Return the (X, Y) coordinate for the center point of the cell that contains the specified text.  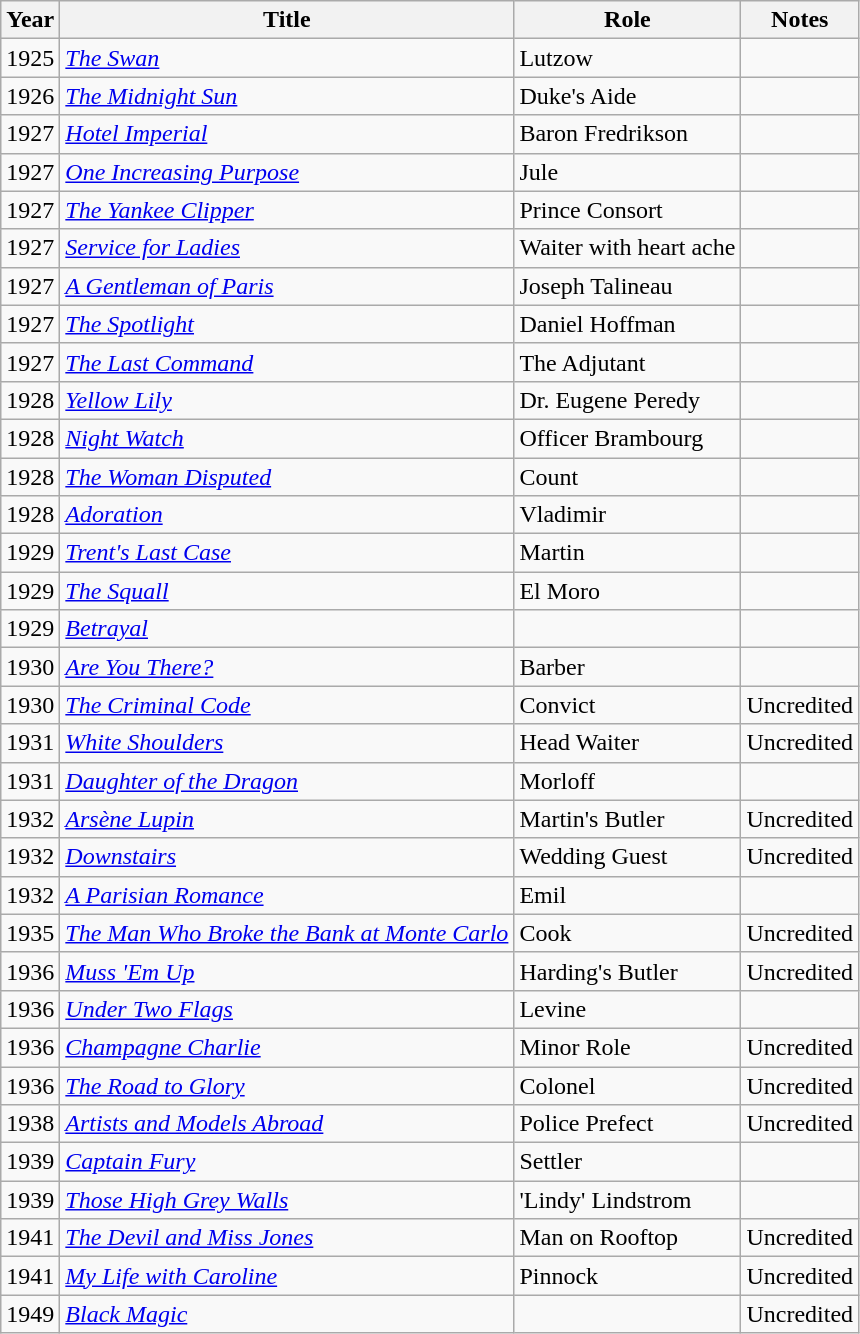
Black Magic (287, 1314)
One Increasing Purpose (287, 172)
Cook (628, 933)
A Gentleman of Paris (287, 286)
Champagne Charlie (287, 1047)
Arsène Lupin (287, 819)
Pinnock (628, 1276)
Notes (800, 20)
Title (287, 20)
My Life with Caroline (287, 1276)
Baron Fredrikson (628, 134)
The Last Command (287, 362)
Settler (628, 1162)
Count (628, 477)
Muss 'Em Up (287, 971)
Under Two Flags (287, 1009)
White Shoulders (287, 743)
1949 (30, 1314)
Martin's Butler (628, 819)
Year (30, 20)
Role (628, 20)
1926 (30, 96)
A Parisian Romance (287, 895)
Duke's Aide (628, 96)
1935 (30, 933)
Emil (628, 895)
Night Watch (287, 438)
1925 (30, 58)
Adoration (287, 515)
Man on Rooftop (628, 1238)
The Yankee Clipper (287, 210)
Waiter with heart ache (628, 248)
The Criminal Code (287, 705)
Wedding Guest (628, 857)
'Lindy' Lindstrom (628, 1200)
Betrayal (287, 629)
Those High Grey Walls (287, 1200)
Downstairs (287, 857)
Trent's Last Case (287, 553)
Hotel Imperial (287, 134)
Barber (628, 667)
El Moro (628, 591)
Head Waiter (628, 743)
Yellow Lily (287, 400)
The Squall (287, 591)
Captain Fury (287, 1162)
Prince Consort (628, 210)
Police Prefect (628, 1124)
Artists and Models Abroad (287, 1124)
Convict (628, 705)
1938 (30, 1124)
Joseph Talineau (628, 286)
The Woman Disputed (287, 477)
Are You There? (287, 667)
Service for Ladies (287, 248)
Levine (628, 1009)
Morloff (628, 781)
Daniel Hoffman (628, 324)
Vladimir (628, 515)
The Adjutant (628, 362)
Colonel (628, 1085)
The Spotlight (287, 324)
Dr. Eugene Peredy (628, 400)
Lutzow (628, 58)
The Swan (287, 58)
Officer Brambourg (628, 438)
Harding's Butler (628, 971)
Jule (628, 172)
Daughter of the Dragon (287, 781)
The Devil and Miss Jones (287, 1238)
The Road to Glory (287, 1085)
The Midnight Sun (287, 96)
Minor Role (628, 1047)
Martin (628, 553)
The Man Who Broke the Bank at Monte Carlo (287, 933)
